Return [X, Y] of the center of cell containing provided text 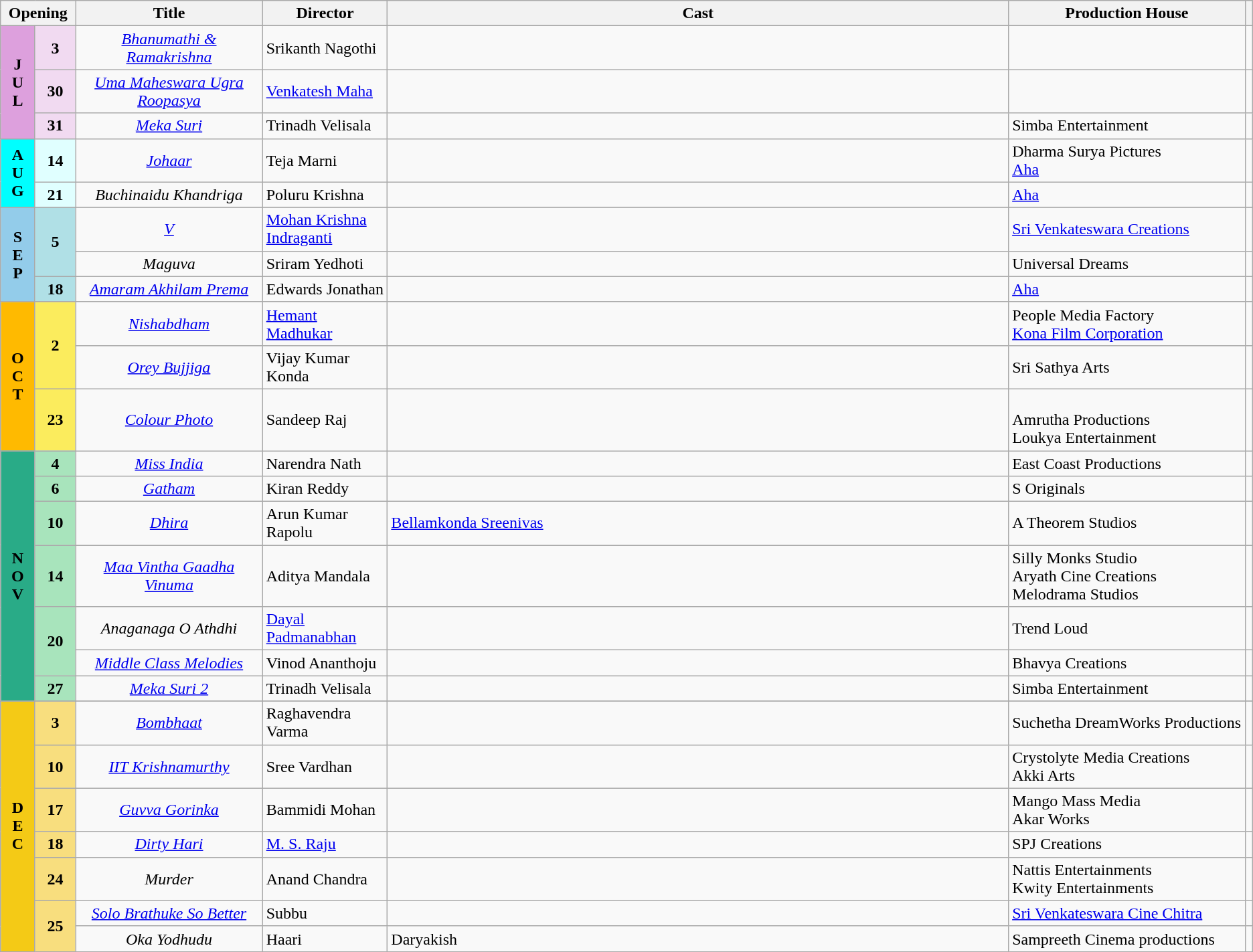
Aditya Mandala [325, 576]
Kiran Reddy [325, 489]
Dharma Surya PicturesAha [1127, 161]
Trend Loud [1127, 629]
Narendra Nath [325, 464]
Raghavendra Varma [325, 723]
V [169, 229]
Bhavya Creations [1127, 663]
SEP [17, 254]
S Originals [1127, 489]
2 [55, 345]
Poluru Krishna [325, 195]
27 [55, 688]
Nishabdham [169, 324]
Middle Class Melodies [169, 663]
Sree Vardhan [325, 767]
M. S. Raju [325, 844]
Bhanumathi & Ramakrishna [169, 48]
Title [169, 13]
4 [55, 464]
Johaar [169, 161]
Haari [325, 939]
Daryakish [698, 939]
Universal Dreams [1127, 264]
Suchetha DreamWorks Productions [1127, 723]
A Theorem Studios [1127, 523]
Anand Chandra [325, 879]
Bombhaat [169, 723]
Guvva Gorinka [169, 810]
Oka Yodhudu [169, 939]
Sandeep Raj [325, 419]
Maa Vintha Gaadha Vinuma [169, 576]
Amaram Akhilam Prema [169, 289]
People Media FactoryKona Film Corporation [1127, 324]
24 [55, 879]
Dirty Hari [169, 844]
Anaganaga O Athdhi [169, 629]
Mango Mass MediaAkar Works [1127, 810]
Opening [38, 13]
Solo Brathuke So Better [169, 913]
East Coast Productions [1127, 464]
Crystolyte Media CreationsAkki Arts [1127, 767]
Maguva [169, 264]
Meka Suri [169, 126]
Vijay Kumar Konda [325, 367]
23 [55, 419]
Silly Monks StudioAryath Cine CreationsMelodrama Studios [1127, 576]
DEC [17, 826]
5 [55, 242]
Sampreeth Cinema productions [1127, 939]
AUG [17, 173]
IIT Krishnamurthy [169, 767]
Vinod Ananthoju [325, 663]
Venkatesh Maha [325, 91]
17 [55, 810]
Mohan Krishna Indraganti [325, 229]
Meka Suri 2 [169, 688]
Sri Sathya Arts [1127, 367]
21 [55, 195]
Nattis Entertainments Kwity Entertainments [1127, 879]
SPJ Creations [1127, 844]
Subbu [325, 913]
Sri Venkateswara Cine Chitra [1127, 913]
Orey Bujjiga [169, 367]
25 [55, 926]
Miss India [169, 464]
Cast [698, 13]
Murder [169, 879]
JUL [17, 82]
Hemant Madhukar [325, 324]
Bammidi Mohan [325, 810]
Production House [1127, 13]
Sri Venkateswara Creations [1127, 229]
31 [55, 126]
NOV [17, 576]
Amrutha ProductionsLoukya Entertainment [1127, 419]
Uma Maheswara Ugra Roopasya [169, 91]
Dayal Padmanabhan [325, 629]
Colour Photo [169, 419]
Srikanth Nagothi [325, 48]
OCT [17, 376]
Arun Kumar Rapolu [325, 523]
Dhira [169, 523]
Buchinaidu Khandriga [169, 195]
30 [55, 91]
6 [55, 489]
20 [55, 641]
Edwards Jonathan [325, 289]
Gatham [169, 489]
Teja Marni [325, 161]
Bellamkonda Sreenivas [698, 523]
Director [325, 13]
Sriram Yedhoti [325, 264]
